Pinpoint the cell where the given text exists, returning its (X, Y) midpoint coordinate. 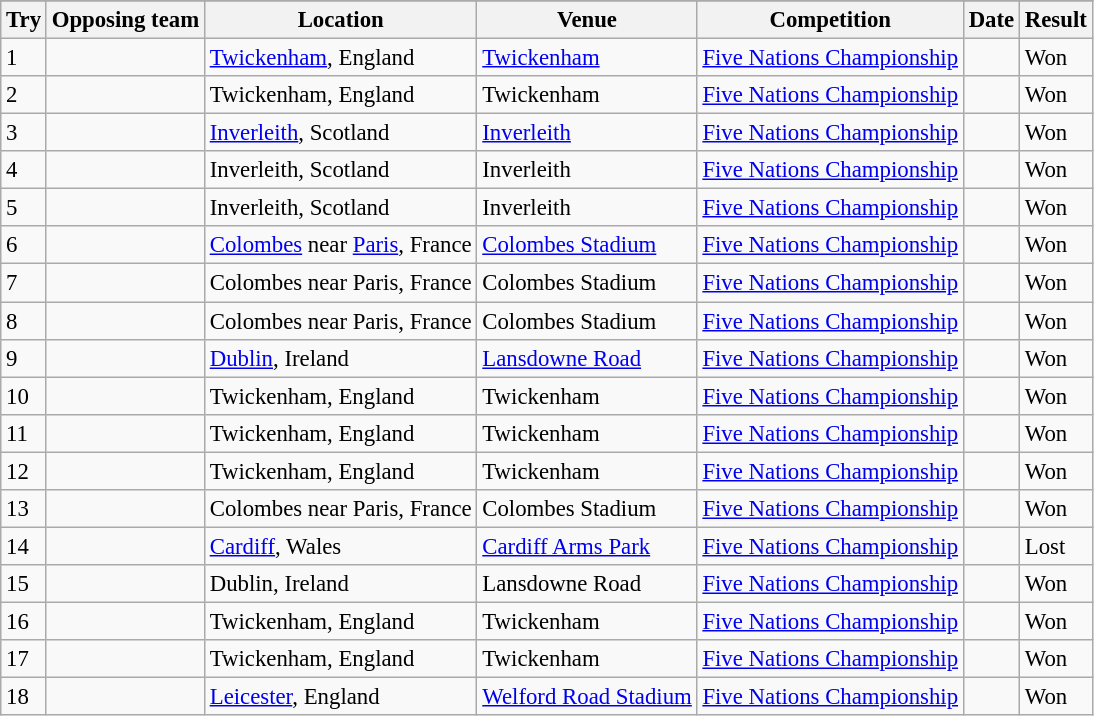
18 (24, 697)
15 (24, 584)
Location (340, 20)
Welford Road Stadium (587, 697)
8 (24, 321)
11 (24, 433)
3 (24, 133)
Competition (830, 20)
5 (24, 208)
14 (24, 546)
1 (24, 58)
7 (24, 283)
17 (24, 659)
2 (24, 95)
Try (24, 20)
Leicester, England (340, 697)
12 (24, 471)
Opposing team (125, 20)
Date (991, 20)
Cardiff, Wales (340, 546)
Cardiff Arms Park (587, 546)
6 (24, 245)
9 (24, 358)
13 (24, 509)
Venue (587, 20)
4 (24, 170)
16 (24, 621)
Lost (1056, 546)
Result (1056, 20)
10 (24, 396)
